Provide the [X, Y] coordinate of the cell's center where the given text is located.  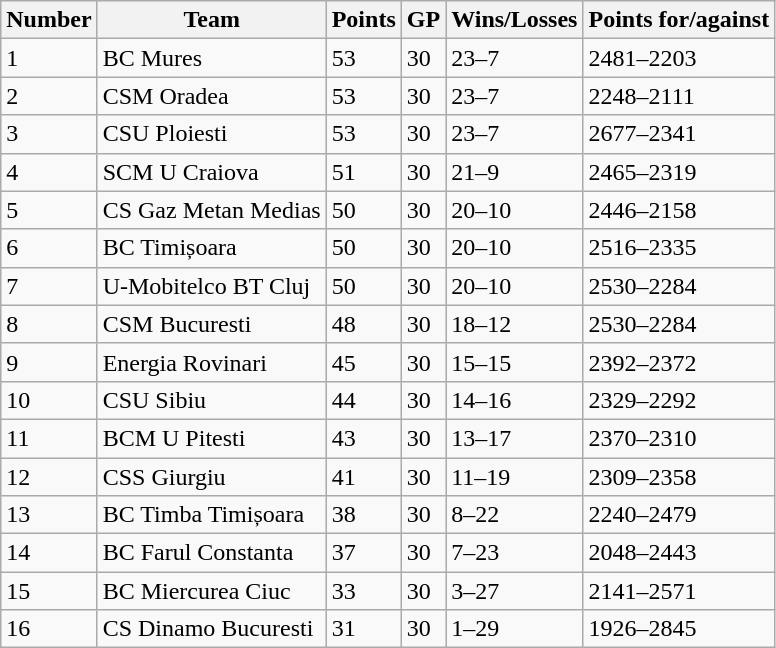
21–9 [514, 172]
3 [49, 134]
CSS Giurgiu [212, 477]
1926–2845 [679, 629]
Wins/Losses [514, 20]
2516–2335 [679, 248]
BC Mures [212, 58]
7–23 [514, 553]
2329–2292 [679, 400]
BCM U Pitesti [212, 438]
41 [364, 477]
37 [364, 553]
14–16 [514, 400]
2 [49, 96]
2141–2571 [679, 591]
38 [364, 515]
4 [49, 172]
15 [49, 591]
11 [49, 438]
CSU Sibiu [212, 400]
2248–2111 [679, 96]
18–12 [514, 324]
3–27 [514, 591]
1 [49, 58]
Points [364, 20]
13–17 [514, 438]
Team [212, 20]
8 [49, 324]
7 [49, 286]
14 [49, 553]
51 [364, 172]
Number [49, 20]
CS Gaz Metan Medias [212, 210]
31 [364, 629]
9 [49, 362]
1–29 [514, 629]
GP [423, 20]
8–22 [514, 515]
12 [49, 477]
BC Miercurea Ciuc [212, 591]
Points for/against [679, 20]
6 [49, 248]
5 [49, 210]
13 [49, 515]
44 [364, 400]
33 [364, 591]
Energia Rovinari [212, 362]
BC Timba Timișoara [212, 515]
15–15 [514, 362]
2446–2158 [679, 210]
43 [364, 438]
2240–2479 [679, 515]
45 [364, 362]
2465–2319 [679, 172]
48 [364, 324]
2309–2358 [679, 477]
2392–2372 [679, 362]
16 [49, 629]
BC Farul Constanta [212, 553]
2677–2341 [679, 134]
10 [49, 400]
U-Mobitelco BT Cluj [212, 286]
2048–2443 [679, 553]
2481–2203 [679, 58]
CSM Oradea [212, 96]
CSM Bucuresti [212, 324]
BC Timișoara [212, 248]
11–19 [514, 477]
CSU Ploiesti [212, 134]
SCM U Craiova [212, 172]
2370–2310 [679, 438]
CS Dinamo Bucuresti [212, 629]
